From the cell containing the given text, extract its center point as [X, Y] coordinate. 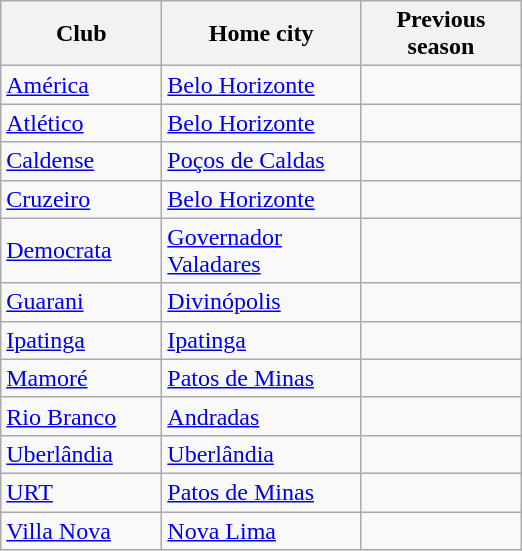
Nova Lima [262, 531]
Caldense [82, 161]
Club [82, 34]
Rio Branco [82, 416]
URT [82, 492]
Divinópolis [262, 302]
Governador Valadares [262, 250]
Poços de Caldas [262, 161]
Cruzeiro [82, 199]
América [82, 85]
Guarani [82, 302]
Andradas [262, 416]
Mamoré [82, 378]
Atlético [82, 123]
Villa Nova [82, 531]
Democrata [82, 250]
Previous season [440, 34]
Home city [262, 34]
